Provide the [X, Y] coordinate of the cell's center where the given text is located.  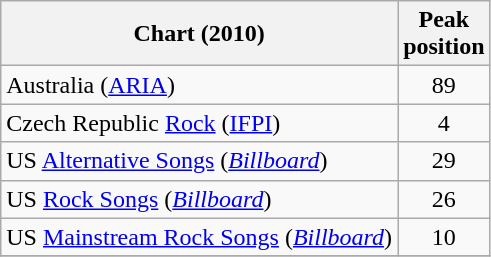
US Rock Songs (Billboard) [200, 199]
Chart (2010) [200, 34]
US Mainstream Rock Songs (Billboard) [200, 237]
10 [444, 237]
26 [444, 199]
4 [444, 123]
29 [444, 161]
Czech Republic Rock (IFPI) [200, 123]
89 [444, 85]
Peakposition [444, 34]
US Alternative Songs (Billboard) [200, 161]
Australia (ARIA) [200, 85]
